Return (X, Y) of the center of cell containing provided text 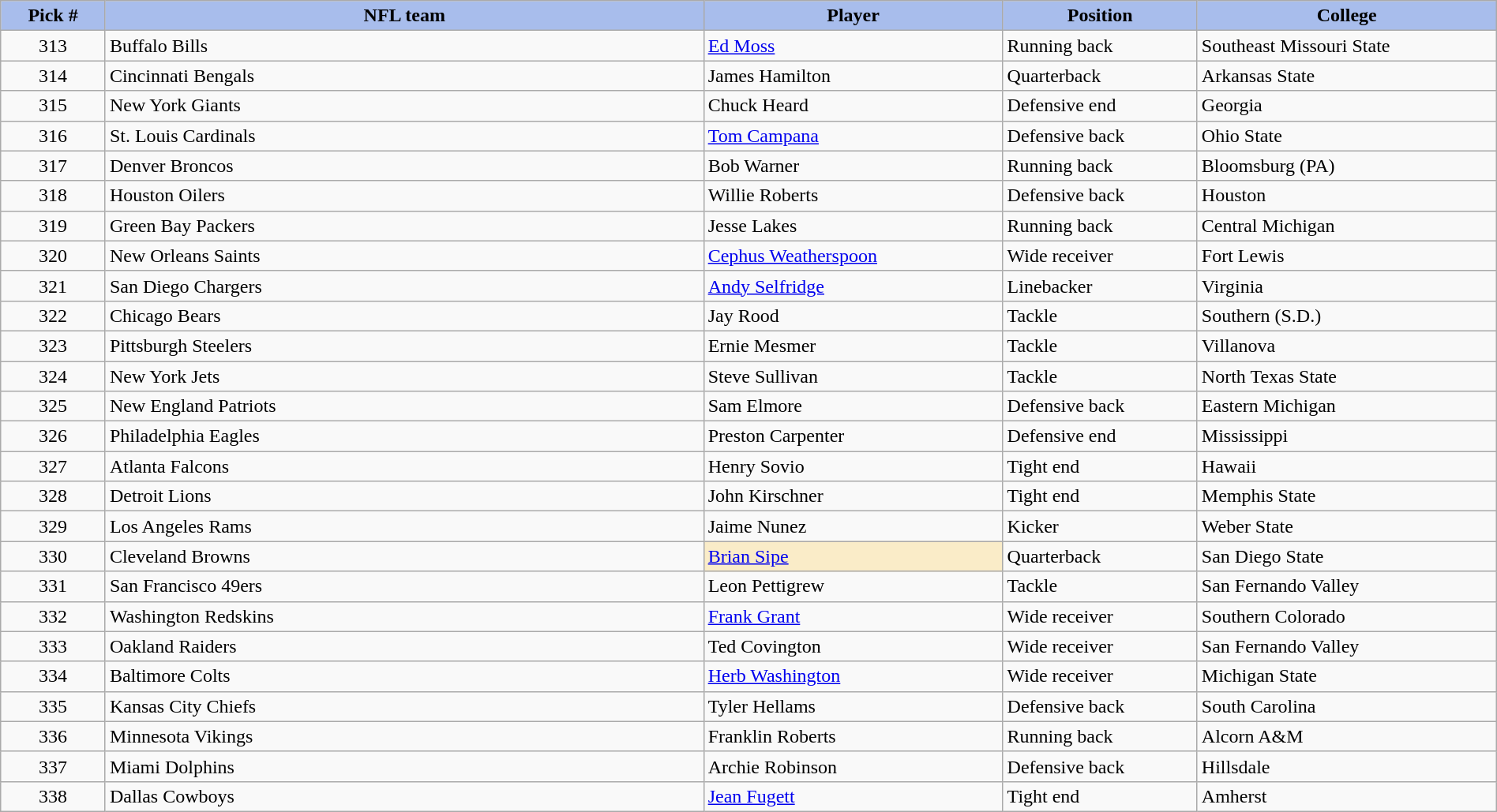
Philadelphia Eagles (404, 436)
Miami Dolphins (404, 766)
Southern (S.D.) (1347, 316)
Central Michigan (1347, 226)
San Diego State (1347, 556)
321 (54, 286)
Minnesota Vikings (404, 736)
College (1347, 16)
Pick # (54, 16)
St. Louis Cardinals (404, 136)
324 (54, 376)
Los Angeles Rams (404, 526)
South Carolina (1347, 706)
331 (54, 586)
Tyler Hellams (853, 706)
Linebacker (1100, 286)
Atlanta Falcons (404, 466)
Henry Sovio (853, 466)
Houston Oilers (404, 196)
NFL team (404, 16)
Michigan State (1347, 676)
Frank Grant (853, 616)
Willie Roberts (853, 196)
San Diego Chargers (404, 286)
Southeast Missouri State (1347, 46)
322 (54, 316)
New Orleans Saints (404, 256)
Leon Pettigrew (853, 586)
Position (1100, 16)
Cleveland Browns (404, 556)
Kansas City Chiefs (404, 706)
326 (54, 436)
Kicker (1100, 526)
Mississippi (1347, 436)
Preston Carpenter (853, 436)
Fort Lewis (1347, 256)
335 (54, 706)
Cincinnati Bengals (404, 76)
Herb Washington (853, 676)
Steve Sullivan (853, 376)
Cephus Weatherspoon (853, 256)
Tom Campana (853, 136)
Memphis State (1347, 496)
338 (54, 796)
337 (54, 766)
329 (54, 526)
Oakland Raiders (404, 646)
John Kirschner (853, 496)
Alcorn A&M (1347, 736)
Amherst (1347, 796)
Andy Selfridge (853, 286)
325 (54, 406)
318 (54, 196)
Eastern Michigan (1347, 406)
Ed Moss (853, 46)
Southern Colorado (1347, 616)
New York Jets (404, 376)
Baltimore Colts (404, 676)
Bob Warner (853, 166)
334 (54, 676)
328 (54, 496)
315 (54, 106)
319 (54, 226)
Jay Rood (853, 316)
Sam Elmore (853, 406)
Denver Broncos (404, 166)
Chuck Heard (853, 106)
Jean Fugett (853, 796)
Buffalo Bills (404, 46)
James Hamilton (853, 76)
Bloomsburg (PA) (1347, 166)
333 (54, 646)
Ted Covington (853, 646)
317 (54, 166)
Dallas Cowboys (404, 796)
323 (54, 346)
Franklin Roberts (853, 736)
New England Patriots (404, 406)
Chicago Bears (404, 316)
Hawaii (1347, 466)
Archie Robinson (853, 766)
Brian Sipe (853, 556)
North Texas State (1347, 376)
Hillsdale (1347, 766)
Green Bay Packers (404, 226)
Jaime Nunez (853, 526)
Houston (1347, 196)
Ohio State (1347, 136)
Detroit Lions (404, 496)
336 (54, 736)
332 (54, 616)
320 (54, 256)
Jesse Lakes (853, 226)
Virginia (1347, 286)
Pittsburgh Steelers (404, 346)
330 (54, 556)
Weber State (1347, 526)
Arkansas State (1347, 76)
Washington Redskins (404, 616)
313 (54, 46)
Georgia (1347, 106)
314 (54, 76)
327 (54, 466)
Villanova (1347, 346)
Player (853, 16)
San Francisco 49ers (404, 586)
New York Giants (404, 106)
316 (54, 136)
Ernie Mesmer (853, 346)
